Detect which cell encompasses the target text, then output its (x, y) center coordinate. 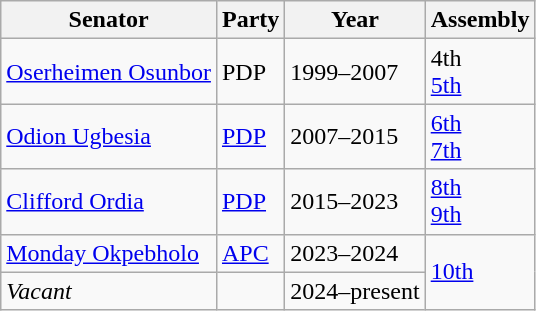
2007–2015 (355, 136)
1999–2007 (355, 72)
Vacant (109, 291)
2024–present (355, 291)
Monday Okpebholo (109, 253)
2015–2023 (355, 202)
Clifford Ordia (109, 202)
Senator (109, 20)
4th5th (480, 72)
Year (355, 20)
APC (250, 253)
Party (250, 20)
10th (480, 272)
Odion Ugbesia (109, 136)
8th9th (480, 202)
Oserheimen Osunbor (109, 72)
6th7th (480, 136)
Assembly (480, 20)
2023–2024 (355, 253)
